Return [x, y] of the center of cell containing provided text 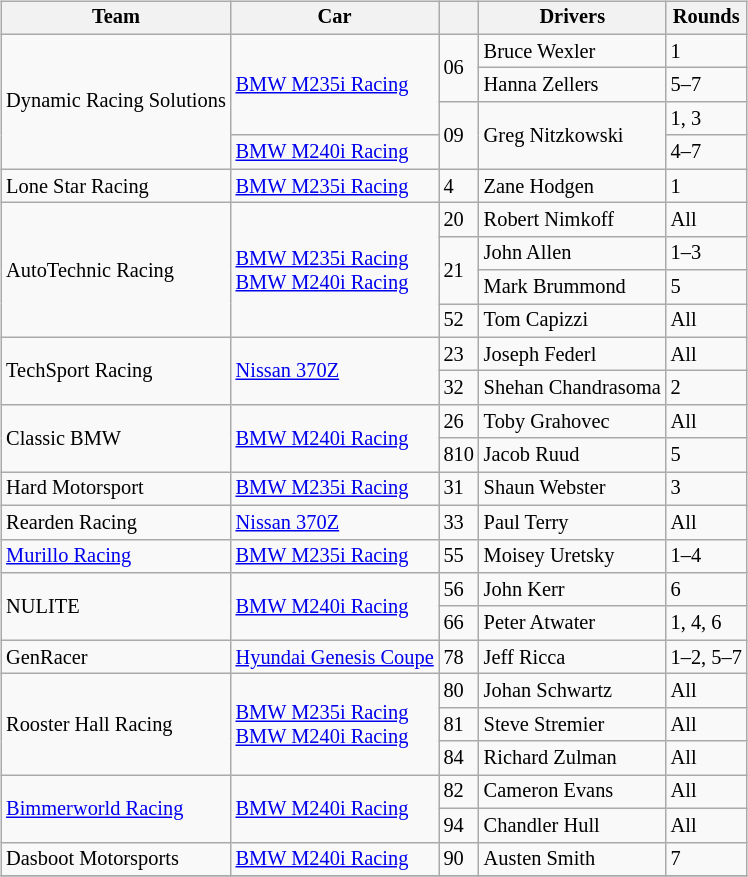
4–7 [706, 152]
6 [706, 590]
Hyundai Genesis Coupe [335, 657]
Rooster Hall Racing [116, 724]
Team [116, 18]
3 [706, 489]
78 [459, 657]
55 [459, 556]
1–3 [706, 253]
09 [459, 136]
94 [459, 825]
NULITE [116, 606]
TechSport Racing [116, 370]
Greg Nitzkowski [572, 136]
John Allen [572, 253]
23 [459, 354]
1, 4, 6 [706, 623]
2 [706, 388]
AutoTechnic Racing [116, 270]
52 [459, 321]
Hard Motorsport [116, 489]
80 [459, 691]
Bruce Wexler [572, 51]
21 [459, 270]
Dynamic Racing Solutions [116, 102]
Dasboot Motorsports [116, 859]
Johan Schwartz [572, 691]
GenRacer [116, 657]
1–4 [706, 556]
810 [459, 455]
Car [335, 18]
Moisey Uretsky [572, 556]
7 [706, 859]
Austen Smith [572, 859]
31 [459, 489]
Shehan Chandrasoma [572, 388]
Chandler Hull [572, 825]
Mark Brummond [572, 287]
33 [459, 522]
Bimmerworld Racing [116, 808]
Zane Hodgen [572, 186]
Robert Nimkoff [572, 220]
Murillo Racing [116, 556]
Peter Atwater [572, 623]
Shaun Webster [572, 489]
Steve Stremier [572, 724]
Jacob Ruud [572, 455]
4 [459, 186]
Richard Zulman [572, 758]
Lone Star Racing [116, 186]
John Kerr [572, 590]
20 [459, 220]
66 [459, 623]
Paul Terry [572, 522]
Toby Grahovec [572, 422]
1–2, 5–7 [706, 657]
Cameron Evans [572, 792]
Classic BMW [116, 438]
82 [459, 792]
1, 3 [706, 119]
5–7 [706, 85]
81 [459, 724]
90 [459, 859]
26 [459, 422]
Rearden Racing [116, 522]
32 [459, 388]
06 [459, 68]
Tom Capizzi [572, 321]
Jeff Ricca [572, 657]
84 [459, 758]
Drivers [572, 18]
56 [459, 590]
Joseph Federl [572, 354]
Rounds [706, 18]
Hanna Zellers [572, 85]
